Extract the (x, y) coordinate from the center of the cell holding the provided text.  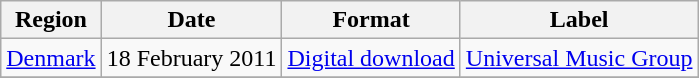
18 February 2011 (192, 58)
Region (51, 20)
Date (192, 20)
Format (371, 20)
Label (579, 20)
Digital download (371, 58)
Denmark (51, 58)
Universal Music Group (579, 58)
